Detect which cell encompasses the target text, then output its (x, y) center coordinate. 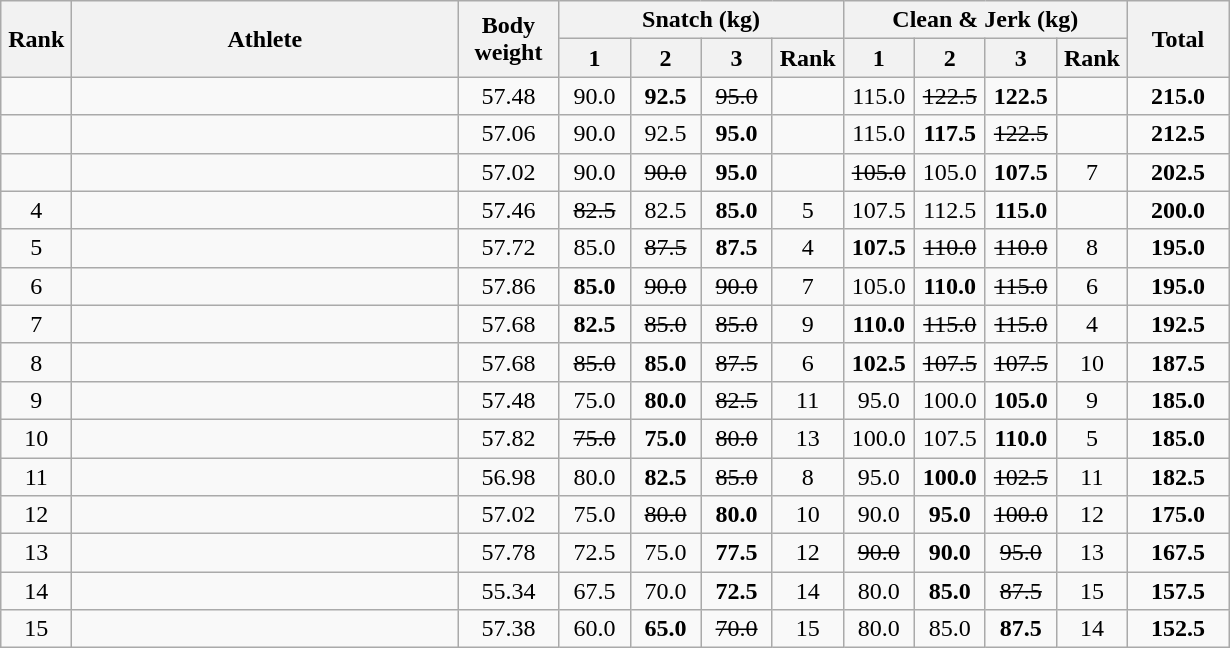
67.5 (594, 591)
152.5 (1178, 629)
57.82 (508, 438)
117.5 (950, 134)
57.72 (508, 248)
57.38 (508, 629)
175.0 (1178, 515)
182.5 (1178, 477)
Athlete (265, 39)
Total (1178, 39)
157.5 (1178, 591)
57.78 (508, 553)
112.5 (950, 210)
167.5 (1178, 553)
57.86 (508, 286)
202.5 (1178, 172)
200.0 (1178, 210)
Clean & Jerk (kg) (985, 20)
192.5 (1178, 324)
187.5 (1178, 362)
57.46 (508, 210)
212.5 (1178, 134)
Snatch (kg) (701, 20)
60.0 (594, 629)
215.0 (1178, 96)
57.06 (508, 134)
56.98 (508, 477)
65.0 (666, 629)
77.5 (736, 553)
Body weight (508, 39)
55.34 (508, 591)
